Find where the given text appears and provide that cell's center as (x, y) coordinate. 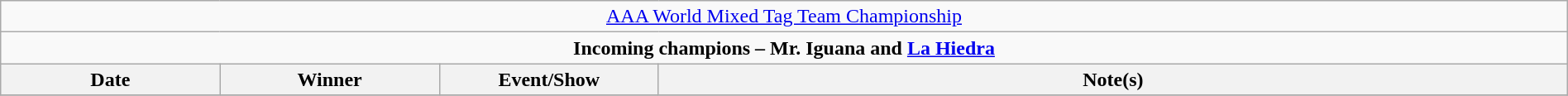
AAA World Mixed Tag Team Championship (784, 17)
Note(s) (1113, 79)
Incoming champions – Mr. Iguana and La Hiedra (784, 48)
Winner (329, 79)
Date (111, 79)
Event/Show (549, 79)
